Search for the cell housing the specified text and yield its [X, Y] center coordinate. 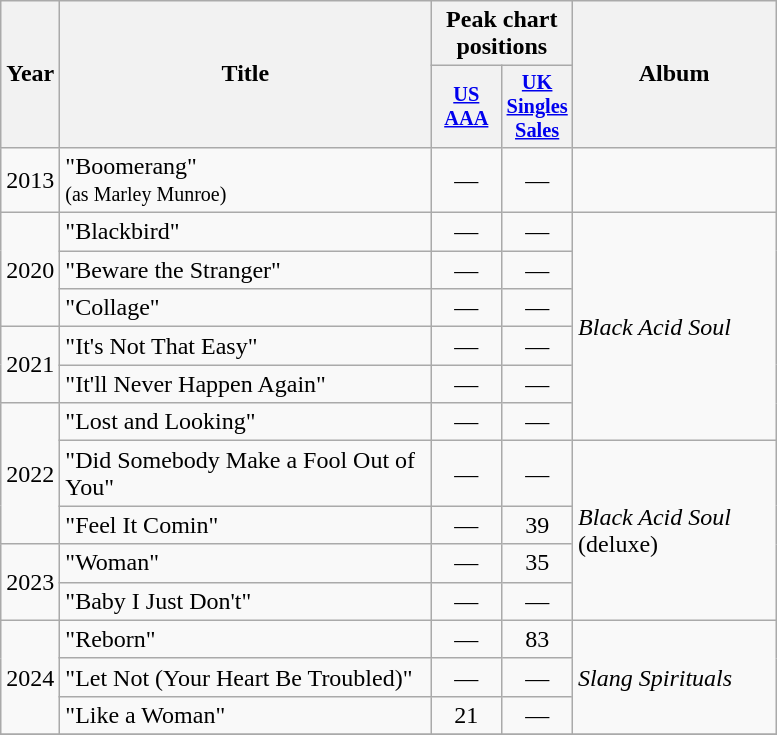
"Woman" [246, 563]
2013 [30, 180]
35 [538, 563]
83 [538, 639]
USAAA [466, 107]
"Reborn" [246, 639]
UK Singles Sales [538, 107]
2021 [30, 365]
Slang Spirituals [674, 677]
"Like a Woman" [246, 715]
Title [246, 74]
2020 [30, 270]
"Boomerang" (as Marley Munroe) [246, 180]
"Lost and Looking" [246, 422]
"Feel It Comin" [246, 525]
39 [538, 525]
"Let Not (Your Heart Be Troubled)" [246, 677]
"Baby I Just Don't" [246, 601]
"Did Somebody Make a Fool Out of You" [246, 474]
"Collage" [246, 308]
"It's Not That Easy" [246, 346]
2023 [30, 582]
Year [30, 74]
Peak chart positions [502, 34]
21 [466, 715]
Black Acid Soul (deluxe) [674, 530]
Album [674, 74]
2022 [30, 474]
"Beware the Stranger" [246, 270]
2024 [30, 677]
"Blackbird" [246, 232]
Black Acid Soul [674, 327]
"It'll Never Happen Again" [246, 384]
